Capture the cell that displays the provided text and extract its [x, y] central coordinate. 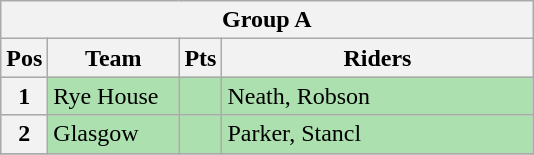
Pos [24, 58]
Glasgow [114, 134]
Pts [200, 58]
Team [114, 58]
Neath, Robson [378, 96]
Riders [378, 58]
Parker, Stancl [378, 134]
Group A [267, 20]
1 [24, 96]
2 [24, 134]
Rye House [114, 96]
